Return the [x, y] coordinate for the center point of the cell that contains the specified text.  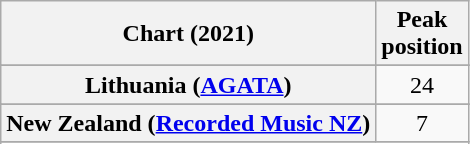
7 [422, 123]
Lithuania (AGATA) [188, 85]
Peakposition [422, 34]
New Zealand (Recorded Music NZ) [188, 123]
24 [422, 85]
Chart (2021) [188, 34]
